Search for the cell housing the specified text and yield its [X, Y] center coordinate. 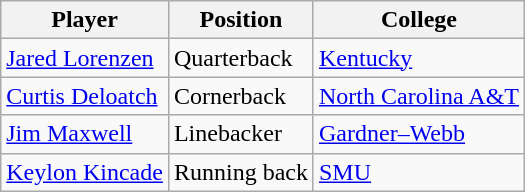
Position [240, 20]
Player [85, 20]
Kentucky [418, 58]
Curtis Deloatch [85, 96]
Jared Lorenzen [85, 58]
Jim Maxwell [85, 134]
College [418, 20]
Gardner–Webb [418, 134]
Keylon Kincade [85, 172]
North Carolina A&T [418, 96]
SMU [418, 172]
Running back [240, 172]
Linebacker [240, 134]
Cornerback [240, 96]
Quarterback [240, 58]
